Search for the cell housing the specified text and yield its [X, Y] center coordinate. 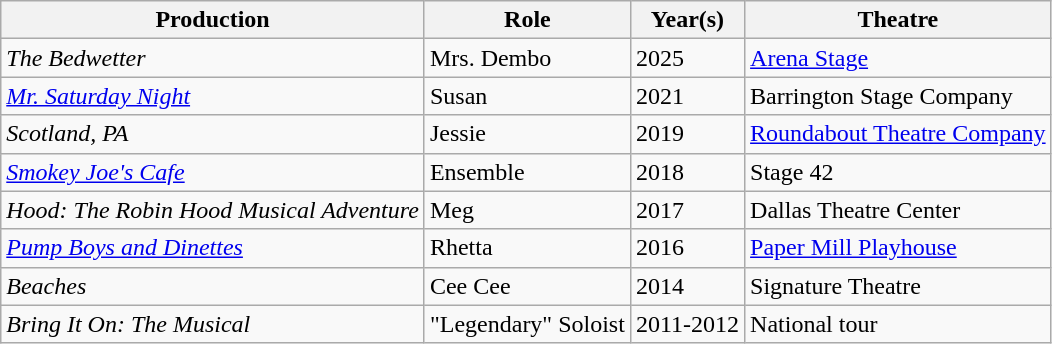
Mr. Saturday Night [213, 96]
Stage 42 [898, 172]
Hood: The Robin Hood Musical Adventure [213, 210]
National tour [898, 324]
Pump Boys and Dinettes [213, 248]
Ensemble [527, 172]
Beaches [213, 286]
Mrs. Dembo [527, 58]
Roundabout Theatre Company [898, 134]
2019 [687, 134]
Role [527, 20]
Bring It On: The Musical [213, 324]
The Bedwetter [213, 58]
2011-2012 [687, 324]
"Legendary" Soloist [527, 324]
Theatre [898, 20]
Arena Stage [898, 58]
2018 [687, 172]
Production [213, 20]
Cee Cee [527, 286]
2014 [687, 286]
Rhetta [527, 248]
2016 [687, 248]
Dallas Theatre Center [898, 210]
Barrington Stage Company [898, 96]
Paper Mill Playhouse [898, 248]
Signature Theatre [898, 286]
Year(s) [687, 20]
Susan [527, 96]
2025 [687, 58]
Meg [527, 210]
Smokey Joe's Cafe [213, 172]
2017 [687, 210]
Jessie [527, 134]
Scotland, PA [213, 134]
2021 [687, 96]
